Scan for the cell matching the given text and deliver its (X, Y) coordinate at center. 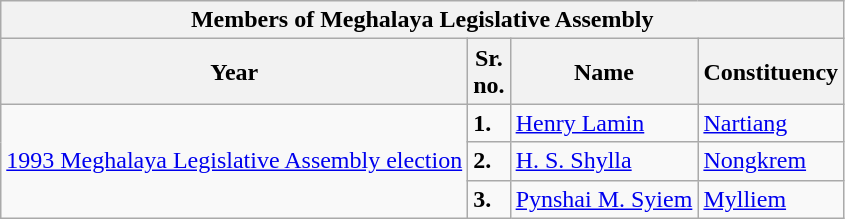
Nartiang (771, 123)
3. (489, 199)
Year (234, 72)
1. (489, 123)
Pynshai M. Syiem (604, 199)
Nongkrem (771, 161)
Mylliem (771, 199)
Constituency (771, 72)
Name (604, 72)
Henry Lamin (604, 123)
Members of Meghalaya Legislative Assembly (422, 20)
1993 Meghalaya Legislative Assembly election (234, 161)
H. S. Shylla (604, 161)
2. (489, 161)
Sr.no. (489, 72)
